For the text-containing cell, return its midpoint in (X, Y) coordinate format. 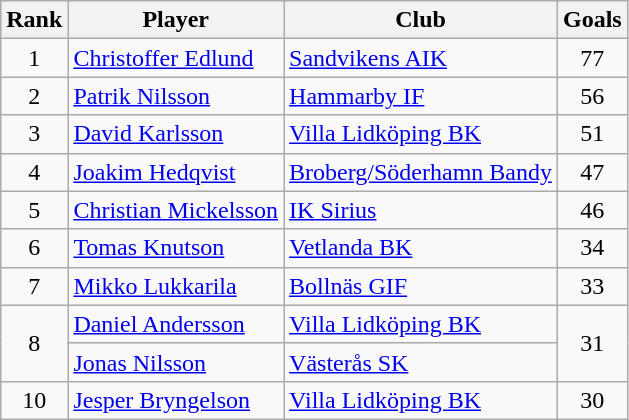
4 (34, 172)
Goals (592, 20)
Player (176, 20)
Hammarby IF (421, 96)
David Karlsson (176, 134)
77 (592, 58)
5 (34, 210)
Christian Mickelsson (176, 210)
1 (34, 58)
Broberg/Söderhamn Bandy (421, 172)
Mikko Lukkarila (176, 286)
51 (592, 134)
30 (592, 400)
47 (592, 172)
33 (592, 286)
3 (34, 134)
Club (421, 20)
Vetlanda BK (421, 248)
Tomas Knutson (176, 248)
2 (34, 96)
Daniel Andersson (176, 324)
10 (34, 400)
Sandvikens AIK (421, 58)
IK Sirius (421, 210)
34 (592, 248)
8 (34, 343)
Västerås SK (421, 362)
6 (34, 248)
Bollnäs GIF (421, 286)
Rank (34, 20)
31 (592, 343)
Joakim Hedqvist (176, 172)
7 (34, 286)
56 (592, 96)
Patrik Nilsson (176, 96)
Jonas Nilsson (176, 362)
Jesper Bryngelson (176, 400)
Christoffer Edlund (176, 58)
46 (592, 210)
